Detect which cell encompasses the target text, then output its (x, y) center coordinate. 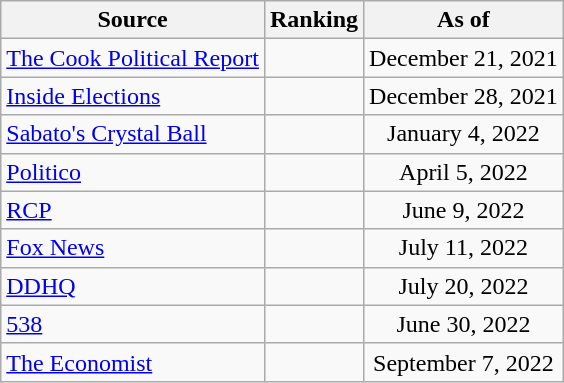
As of (464, 20)
June 9, 2022 (464, 210)
April 5, 2022 (464, 172)
Source (133, 20)
Sabato's Crystal Ball (133, 134)
Politico (133, 172)
June 30, 2022 (464, 324)
Ranking (314, 20)
538 (133, 324)
The Economist (133, 362)
September 7, 2022 (464, 362)
December 21, 2021 (464, 58)
July 20, 2022 (464, 286)
January 4, 2022 (464, 134)
RCP (133, 210)
July 11, 2022 (464, 248)
Fox News (133, 248)
December 28, 2021 (464, 96)
Inside Elections (133, 96)
The Cook Political Report (133, 58)
DDHQ (133, 286)
